Extract the (x, y) coordinate from the center of the cell holding the provided text.  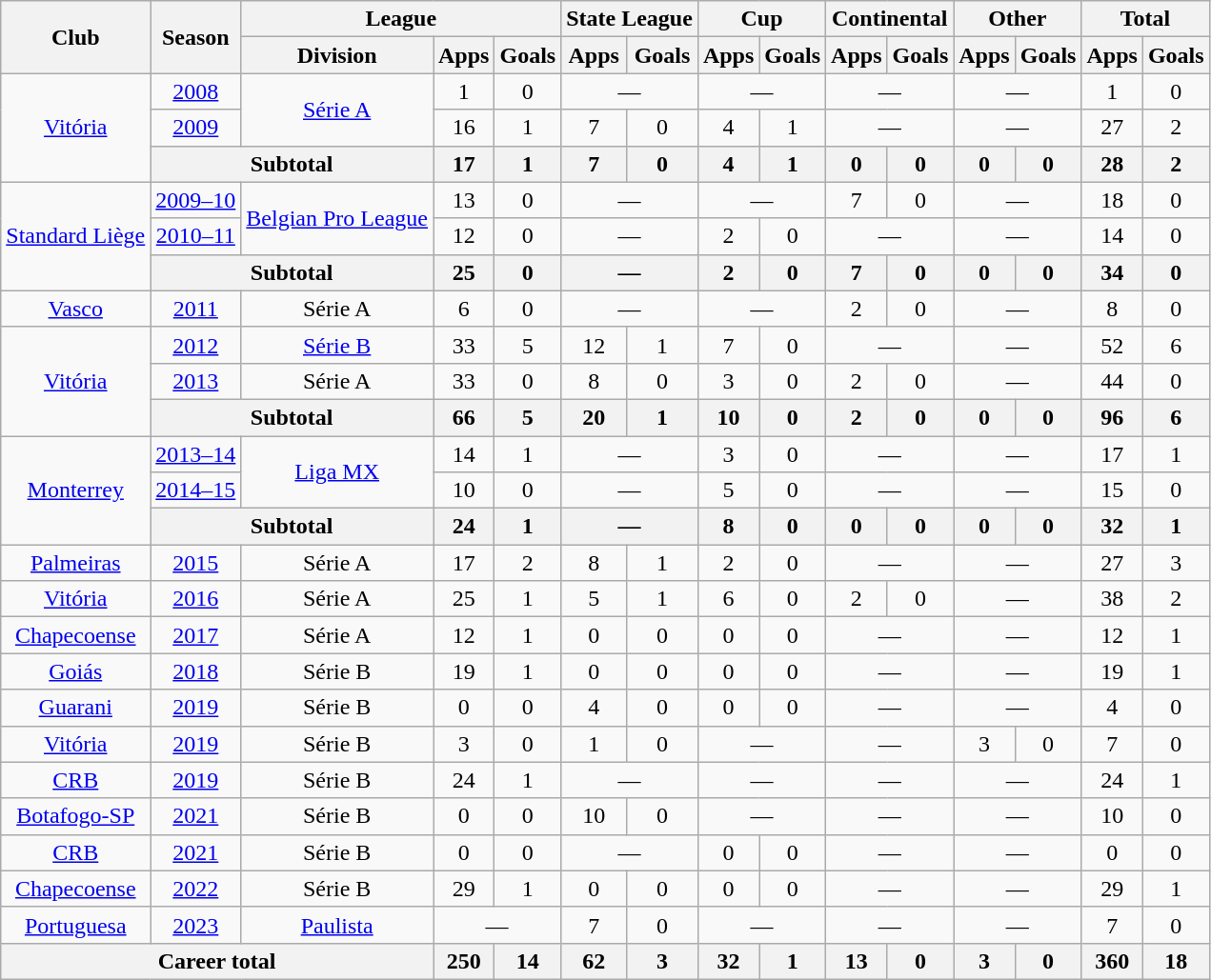
38 (1112, 599)
2010–11 (196, 236)
62 (595, 961)
2016 (196, 599)
66 (463, 417)
2022 (196, 889)
34 (1112, 272)
Continental (890, 19)
Guarani (76, 708)
Liga MX (337, 472)
State League (630, 19)
44 (1112, 381)
Club (76, 37)
2013 (196, 381)
Monterrey (76, 490)
Division (337, 55)
15 (1112, 490)
League (401, 19)
52 (1112, 345)
Goiás (76, 671)
Standard Liège (76, 236)
Palmeiras (76, 563)
2018 (196, 671)
2014–15 (196, 490)
28 (1112, 164)
Portuguesa (76, 925)
Paulista (337, 925)
Botafogo-SP (76, 816)
2009–10 (196, 200)
2009 (196, 128)
2015 (196, 563)
2017 (196, 635)
2011 (196, 309)
Vasco (76, 309)
Belgian Pro League (337, 218)
Cup (761, 19)
Career total (217, 961)
2023 (196, 925)
360 (1112, 961)
2008 (196, 91)
2013–14 (196, 454)
2012 (196, 345)
Season (196, 37)
Total (1145, 19)
96 (1112, 417)
Other (1018, 19)
20 (595, 417)
16 (463, 128)
250 (463, 961)
